For the text-containing cell, return its midpoint in (X, Y) coordinate format. 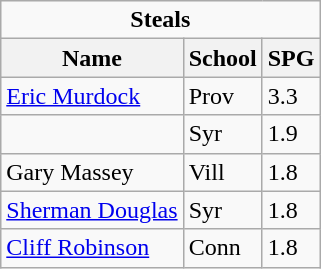
School (222, 58)
Cliff Robinson (92, 248)
3.3 (291, 96)
Conn (222, 248)
Eric Murdock (92, 96)
1.9 (291, 134)
Vill (222, 172)
Name (92, 58)
Gary Massey (92, 172)
SPG (291, 58)
Prov (222, 96)
Steals (160, 20)
Sherman Douglas (92, 210)
